From the cell containing the given text, extract its center point as (X, Y) coordinate. 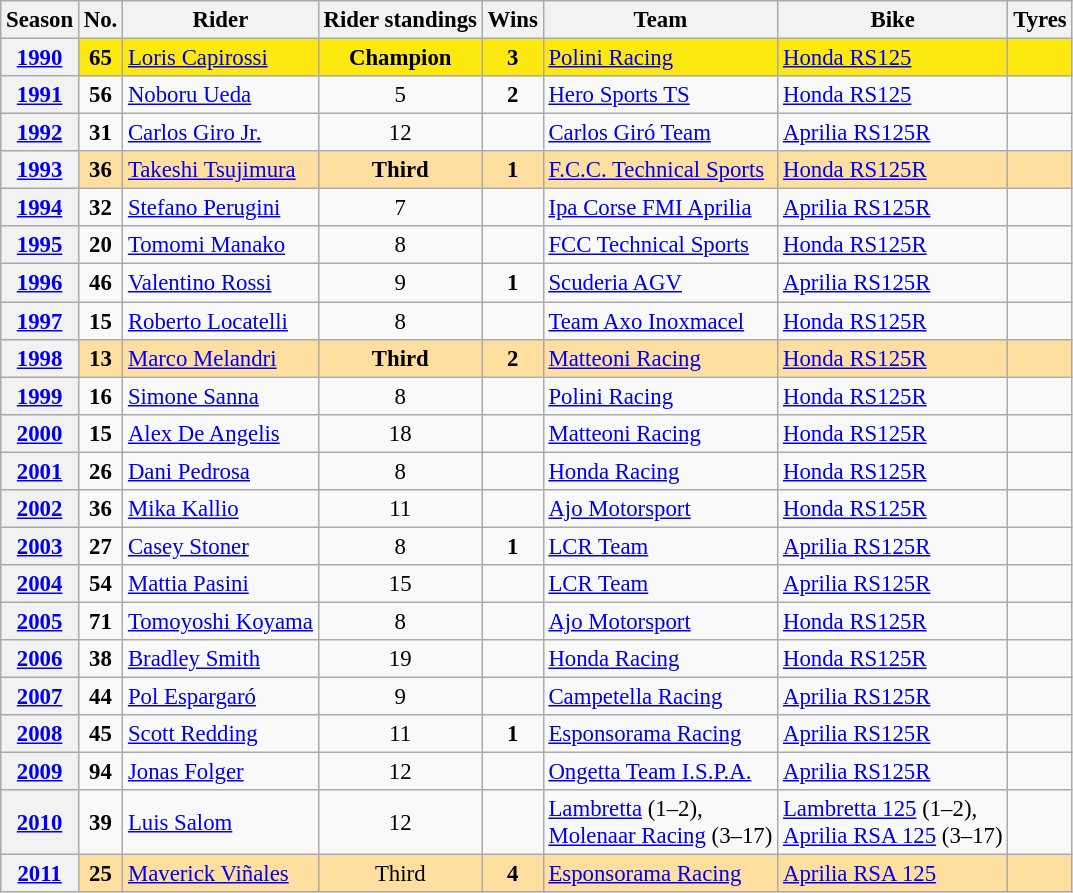
1995 (40, 245)
2002 (40, 509)
Pol Espargaró (221, 697)
Lambretta 125 (1–2), Aprilia RSA 125 (3–17) (893, 822)
2006 (40, 659)
2011 (40, 874)
27 (100, 546)
Team (660, 20)
Bradley Smith (221, 659)
31 (100, 133)
1999 (40, 396)
2000 (40, 433)
Mika Kallio (221, 509)
Season (40, 20)
Aprilia RSA 125 (893, 874)
39 (100, 822)
Maverick Viñales (221, 874)
2004 (40, 584)
Tomomi Manako (221, 245)
Loris Capirossi (221, 58)
No. (100, 20)
Simone Sanna (221, 396)
1994 (40, 208)
13 (100, 358)
Dani Pedrosa (221, 471)
1996 (40, 283)
54 (100, 584)
Tomoyoshi Koyama (221, 621)
65 (100, 58)
4 (512, 874)
26 (100, 471)
Scott Redding (221, 734)
7 (400, 208)
Mattia Pasini (221, 584)
Lambretta (1–2), Molenaar Racing (3–17) (660, 822)
Alex De Angelis (221, 433)
19 (400, 659)
Campetella Racing (660, 697)
25 (100, 874)
45 (100, 734)
2010 (40, 822)
38 (100, 659)
Wins (512, 20)
2008 (40, 734)
1998 (40, 358)
2007 (40, 697)
Stefano Perugini (221, 208)
Ipa Corse FMI Aprilia (660, 208)
Casey Stoner (221, 546)
44 (100, 697)
Luis Salom (221, 822)
Takeshi Tsujimura (221, 170)
1993 (40, 170)
1990 (40, 58)
F.C.C. Technical Sports (660, 170)
Team Axo Inoxmacel (660, 321)
46 (100, 283)
1992 (40, 133)
2003 (40, 546)
Noboru Ueda (221, 95)
2005 (40, 621)
20 (100, 245)
Carlos Giró Team (660, 133)
Scuderia AGV (660, 283)
Hero Sports TS (660, 95)
2001 (40, 471)
FCC Technical Sports (660, 245)
18 (400, 433)
16 (100, 396)
Rider (221, 20)
Valentino Rossi (221, 283)
Rider standings (400, 20)
Bike (893, 20)
94 (100, 772)
Ongetta Team I.S.P.A. (660, 772)
2009 (40, 772)
Jonas Folger (221, 772)
5 (400, 95)
3 (512, 58)
Carlos Giro Jr. (221, 133)
Marco Melandri (221, 358)
1997 (40, 321)
32 (100, 208)
71 (100, 621)
1991 (40, 95)
Roberto Locatelli (221, 321)
Tyres (1040, 20)
Champion (400, 58)
56 (100, 95)
